For the text-containing cell, return its midpoint in (X, Y) coordinate format. 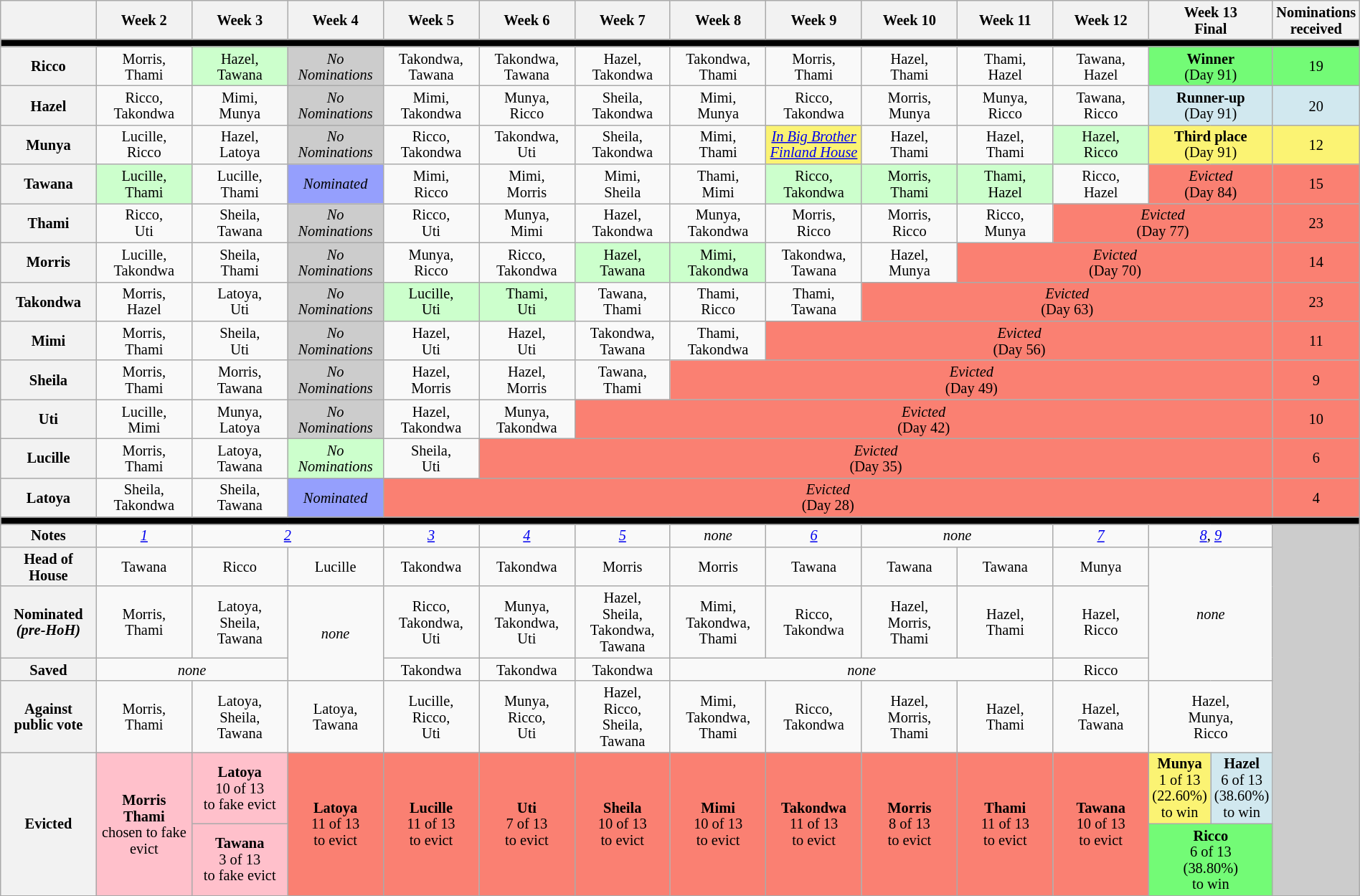
Latoya11 of 13to evict (336, 824)
19 (1316, 66)
Hazel (49, 105)
Week 12 (1100, 20)
Lucille,Ricco,Uti (430, 717)
Uti (49, 419)
Evicted(Day 77) (1163, 222)
Week 4 (336, 20)
Third place(Day 91) (1211, 145)
Evicted (49, 824)
Winner(Day 91) (1211, 66)
Thami,Takondwa (717, 340)
Nominated(pre-HoH) (49, 622)
Ricco,Munya (1006, 222)
Lucille,Takondwa (143, 263)
9 (1316, 380)
12 (1316, 145)
Evicted(Day 28) (828, 498)
Tawana,Hazel (1100, 66)
Mimi (49, 340)
Munya1 of 13(22.60%)to win (1179, 788)
Week 10 (910, 20)
8, 9 (1211, 535)
1 (143, 535)
Evicted(Day 56) (1019, 340)
Sheila10 of 13to evict (623, 824)
Munya,Ricco,Uti (526, 717)
Sheila,Thami (240, 263)
Lucille,Ricco (143, 145)
Week 9 (813, 20)
Tawana 10 of 13to evict (1100, 824)
14 (1316, 263)
Hazel,Munya (910, 263)
Week 3 (240, 20)
MorrisThamichosen to fake evict (143, 824)
Saved (49, 669)
Latoya (49, 498)
10 (1316, 419)
Takondwa11 of 13to evict (813, 824)
20 (1316, 105)
11 (1316, 340)
Hazel6 of 13(38.60%)to win (1242, 788)
Mimi,Morris (526, 184)
Evicted(Day 35) (877, 458)
Week 7 (623, 20)
Thami (49, 222)
Uti7 of 13to evict (526, 824)
Mimi,Ricco (430, 184)
Thami,Ricco (717, 301)
Tawana,Ricco (1100, 105)
Evicted(Day 42) (924, 419)
Head ofHouse (49, 567)
Hazel,Latoya (240, 145)
Latoya10 of 13to fake evict (240, 788)
Mimi10 of 13to evict (717, 824)
Latoya,Uti (240, 301)
3 (430, 535)
Lucille11 of 13to evict (430, 824)
Evicted(Day 70) (1115, 263)
Hazel,Ricco,Sheila,Tawana (623, 717)
Thami,Uti (526, 301)
7 (1100, 535)
Lucille,Uti (430, 301)
Mimi,Thami (717, 145)
2 (288, 535)
Morris,Hazel (143, 301)
Week 6 (526, 20)
Mimi,Sheila (623, 184)
Againstpublic vote (49, 717)
Hazel,Munya,Ricco (1211, 717)
In Big BrotherFinland House (813, 145)
Notes (49, 535)
Evicted(Day 84) (1211, 184)
Week 2 (143, 20)
Munya,Takondwa,Uti (526, 622)
Takondwa,Thami (717, 66)
Nominations received (1316, 20)
Munya,Mimi (526, 222)
5 (623, 535)
Hazel,Sheila,Takondwa,Tawana (623, 622)
Evicted(Day 49) (971, 380)
Morris8 of 13to evict (910, 824)
Tawana3 of 13to fake evict (240, 859)
Ricco,Takondwa,Uti (430, 622)
Takondwa,Uti (526, 145)
Ricco6 of 13(38.80%)to win (1211, 859)
Munya,Latoya (240, 419)
Thami11 of 13to evict (1006, 824)
Thami,Mimi (717, 184)
Thami,Tawana (813, 301)
Week 5 (430, 20)
Week 8 (717, 20)
Morris,Tawana (240, 380)
Lucille,Mimi (143, 419)
Ricco,Hazel (1100, 184)
Morris,Munya (910, 105)
Runner-up(Day 91) (1211, 105)
Week 13Final (1211, 20)
Evicted(Day 63) (1067, 301)
Week 11 (1006, 20)
15 (1316, 184)
Sheila (49, 380)
